Return [X, Y] of the center of cell containing provided text 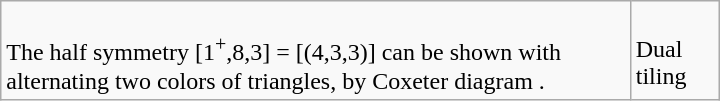
Dual tiling [674, 50]
The half symmetry [1+,8,3] = [(4,3,3)] can be shown with alternating two colors of triangles, by Coxeter diagram . [316, 50]
